Output the (X, Y) coordinate of the center of the cell containing the given text.  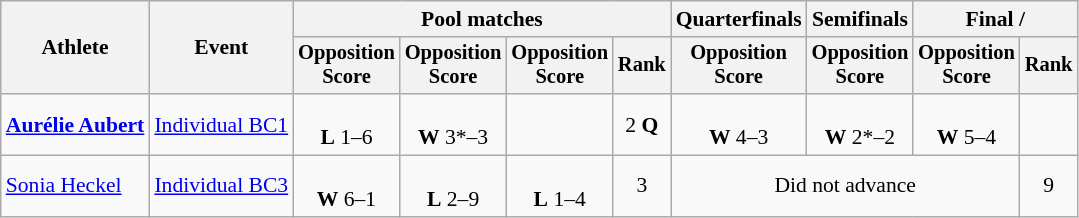
L 2–9 (454, 186)
Pool matches (482, 19)
2 Q (642, 124)
W 2*–2 (860, 124)
W 3*–3 (454, 124)
W 4–3 (739, 124)
W 5–4 (966, 124)
Individual BC3 (221, 186)
W 6–1 (346, 186)
Sonia Heckel (76, 186)
Individual BC1 (221, 124)
Did not advance (846, 186)
Final / (995, 19)
Semifinals (860, 19)
L 1–6 (346, 124)
L 1–4 (560, 186)
Quarterfinals (739, 19)
Aurélie Aubert (76, 124)
3 (642, 186)
9 (1049, 186)
Athlete (76, 48)
Event (221, 48)
